Return the [x, y] coordinate for the center point of the cell that contains the specified text.  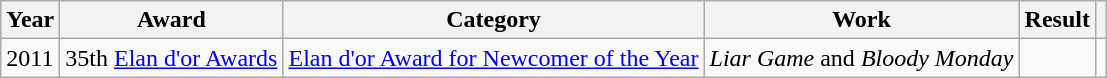
Year [30, 20]
Result [1057, 20]
35th Elan d'or Awards [172, 58]
Work [862, 20]
Liar Game and Bloody Monday [862, 58]
Elan d'or Award for Newcomer of the Year [494, 58]
Award [172, 20]
Category [494, 20]
2011 [30, 58]
